Search for the cell housing the specified text and yield its [X, Y] center coordinate. 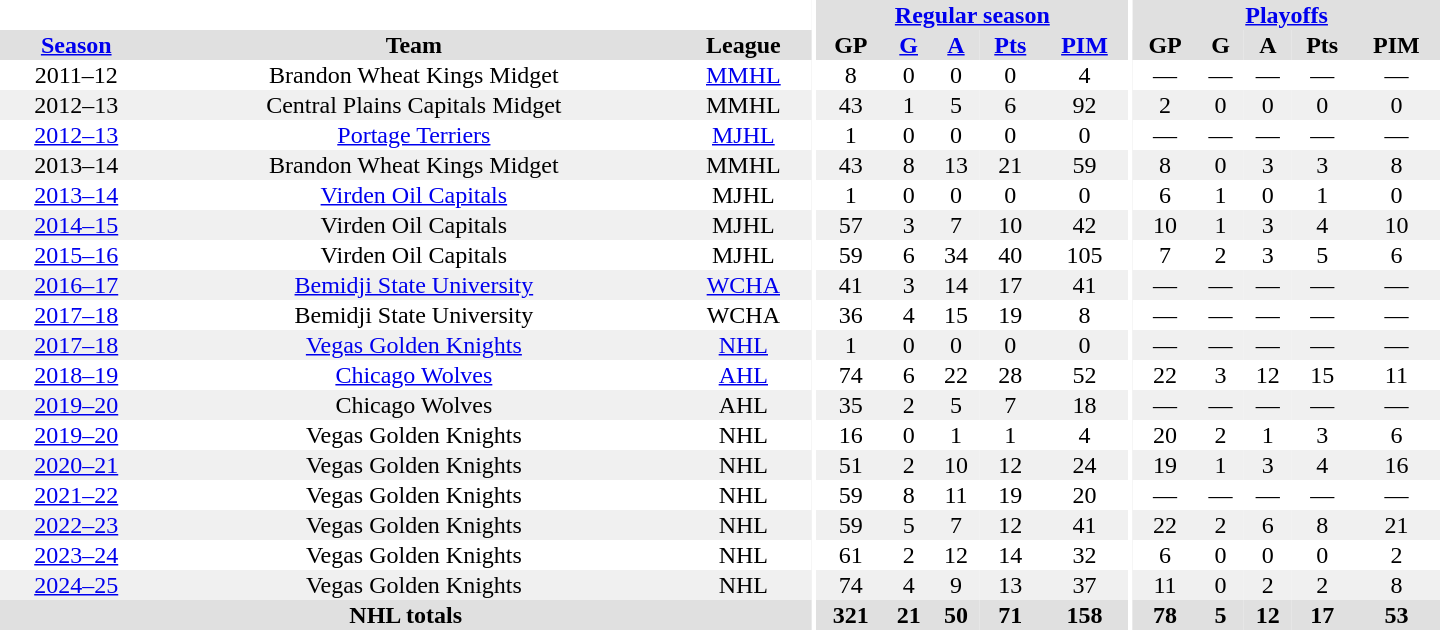
37 [1084, 585]
Central Plains Capitals Midget [414, 105]
92 [1084, 105]
2011–12 [76, 75]
42 [1084, 225]
321 [851, 615]
36 [851, 315]
53 [1396, 615]
78 [1165, 615]
NHL totals [406, 615]
2021–22 [76, 495]
50 [956, 615]
Playoffs [1286, 15]
2020–21 [76, 465]
40 [1010, 255]
2016–17 [76, 285]
Regular season [972, 15]
2015–16 [76, 255]
2024–25 [76, 585]
Portage Terriers [414, 135]
51 [851, 465]
52 [1084, 375]
2023–24 [76, 555]
57 [851, 225]
2014–15 [76, 225]
Season [76, 45]
28 [1010, 375]
9 [956, 585]
158 [1084, 615]
2022–23 [76, 525]
League [743, 45]
71 [1010, 615]
34 [956, 255]
2018–19 [76, 375]
24 [1084, 465]
105 [1084, 255]
61 [851, 555]
35 [851, 405]
Team [414, 45]
18 [1084, 405]
32 [1084, 555]
